Determine the [x, y] coordinate at the center of the cell enclosing the given text.  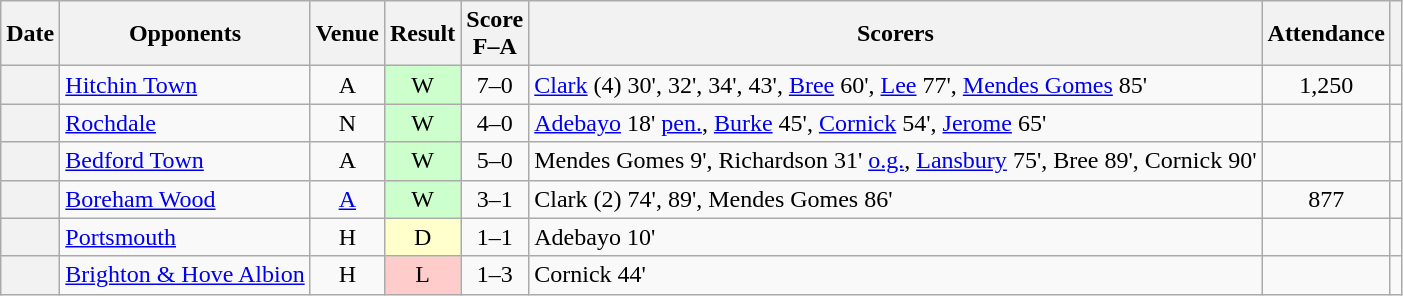
Attendance [1326, 34]
N [347, 123]
1–1 [495, 237]
L [422, 275]
Brighton & Hove Albion [185, 275]
Bedford Town [185, 161]
877 [1326, 199]
Hitchin Town [185, 85]
3–1 [495, 199]
4–0 [495, 123]
Clark (4) 30', 32', 34', 43', Bree 60', Lee 77', Mendes Gomes 85' [896, 85]
D [422, 237]
Rochdale [185, 123]
Mendes Gomes 9', Richardson 31' o.g., Lansbury 75', Bree 89', Cornick 90' [896, 161]
Result [422, 34]
Opponents [185, 34]
7–0 [495, 85]
Clark (2) 74', 89', Mendes Gomes 86' [896, 199]
Venue [347, 34]
5–0 [495, 161]
Adebayo 18' pen., Burke 45', Cornick 54', Jerome 65' [896, 123]
ScoreF–A [495, 34]
1–3 [495, 275]
Cornick 44' [896, 275]
1,250 [1326, 85]
Scorers [896, 34]
Portsmouth [185, 237]
Adebayo 10' [896, 237]
Date [30, 34]
Boreham Wood [185, 199]
